Provide the [X, Y] coordinate of the cell's center where the given text is located.  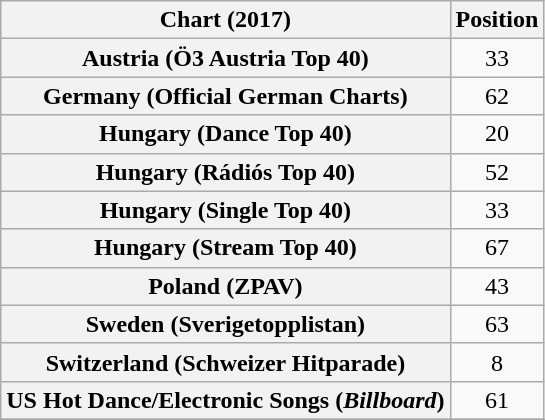
Germany (Official German Charts) [226, 96]
8 [497, 362]
63 [497, 324]
Poland (ZPAV) [226, 286]
Austria (Ö3 Austria Top 40) [226, 58]
Hungary (Rádiós Top 40) [226, 172]
Chart (2017) [226, 20]
Sweden (Sverigetopplistan) [226, 324]
Position [497, 20]
67 [497, 248]
61 [497, 400]
Hungary (Stream Top 40) [226, 248]
Hungary (Dance Top 40) [226, 134]
62 [497, 96]
52 [497, 172]
Hungary (Single Top 40) [226, 210]
20 [497, 134]
US Hot Dance/Electronic Songs (Billboard) [226, 400]
Switzerland (Schweizer Hitparade) [226, 362]
43 [497, 286]
